Provide the (X, Y) coordinate of the cell's center where the given text is located.  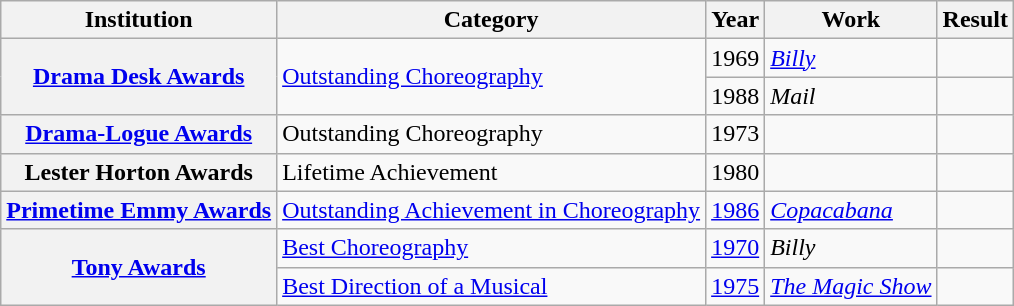
1969 (736, 58)
Mail (851, 96)
1973 (736, 134)
Best Direction of a Musical (492, 286)
Primetime Emmy Awards (139, 210)
Result (975, 20)
1980 (736, 172)
Outstanding Achievement in Choreography (492, 210)
Lifetime Achievement (492, 172)
The Magic Show (851, 286)
1988 (736, 96)
1975 (736, 286)
Year (736, 20)
Tony Awards (139, 267)
Drama-Logue Awards (139, 134)
Drama Desk Awards (139, 77)
Best Choreography (492, 248)
Work (851, 20)
Copacabana (851, 210)
1986 (736, 210)
Lester Horton Awards (139, 172)
Category (492, 20)
Institution (139, 20)
1970 (736, 248)
